From the cell containing the given text, extract its center point as [X, Y] coordinate. 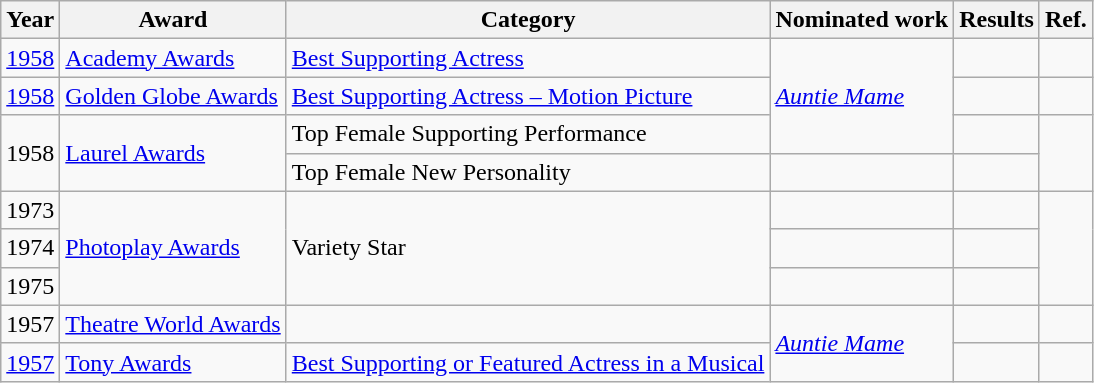
Variety Star [528, 248]
Ref. [1066, 20]
Nominated work [862, 20]
Results [997, 20]
Top Female New Personality [528, 172]
Academy Awards [173, 58]
Golden Globe Awards [173, 96]
1975 [30, 286]
Best Supporting Actress – Motion Picture [528, 96]
Top Female Supporting Performance [528, 134]
Laurel Awards [173, 153]
Photoplay Awards [173, 248]
Best Supporting or Featured Actress in a Musical [528, 362]
Year [30, 20]
Award [173, 20]
Best Supporting Actress [528, 58]
1974 [30, 248]
Theatre World Awards [173, 324]
Category [528, 20]
1973 [30, 210]
Tony Awards [173, 362]
